For the text-containing cell, return its midpoint in (X, Y) coordinate format. 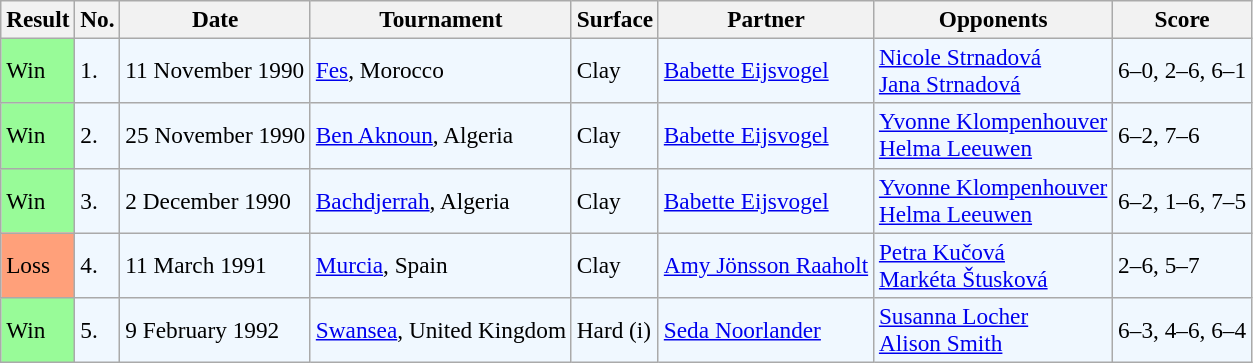
Date (215, 19)
Fes, Morocco (440, 70)
Petra Kučová Markéta Štusková (994, 264)
Opponents (994, 19)
11 March 1991 (215, 264)
4. (98, 264)
6–3, 4–6, 6–4 (1182, 330)
Hard (i) (614, 330)
Amy Jönsson Raaholt (766, 264)
2. (98, 136)
6–2, 1–6, 7–5 (1182, 200)
6–2, 7–6 (1182, 136)
Nicole Strnadová Jana Strnadová (994, 70)
2 December 1990 (215, 200)
5. (98, 330)
9 February 1992 (215, 330)
Ben Aknoun, Algeria (440, 136)
No. (98, 19)
Bachdjerrah, Algeria (440, 200)
Seda Noorlander (766, 330)
Tournament (440, 19)
Swansea, United Kingdom (440, 330)
6–0, 2–6, 6–1 (1182, 70)
Susanna Locher Alison Smith (994, 330)
1. (98, 70)
Murcia, Spain (440, 264)
25 November 1990 (215, 136)
11 November 1990 (215, 70)
2–6, 5–7 (1182, 264)
Partner (766, 19)
Result (38, 19)
Score (1182, 19)
Surface (614, 19)
3. (98, 200)
Loss (38, 264)
